Locate the cell with the specified text and output its (X, Y) center coordinate. 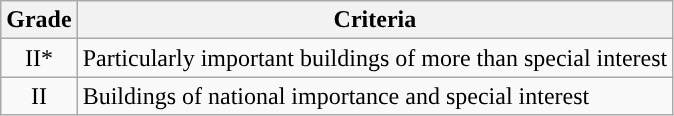
II* (39, 58)
Particularly important buildings of more than special interest (375, 58)
Grade (39, 20)
Criteria (375, 20)
II (39, 96)
Buildings of national importance and special interest (375, 96)
